From the cell containing the given text, extract its center point as [X, Y] coordinate. 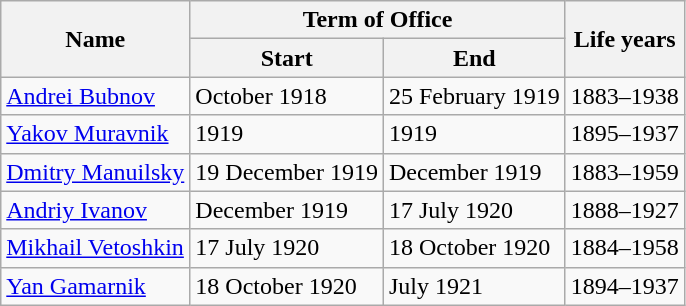
Start [287, 58]
19 December 1919 [287, 172]
1883–1938 [624, 96]
1888–1927 [624, 210]
Dmitry Manuilsky [96, 172]
25 February 1919 [474, 96]
1884–1958 [624, 248]
Mikhail Vetoshkin [96, 248]
Term of Office [378, 20]
July 1921 [474, 286]
Yan Gamarnik [96, 286]
Yakov Muravnik [96, 134]
Andriy Ivanov [96, 210]
Life years [624, 39]
1894–1937 [624, 286]
1895–1937 [624, 134]
October 1918 [287, 96]
End [474, 58]
Andrei Bubnov [96, 96]
Name [96, 39]
1883–1959 [624, 172]
